For the text-containing cell, return its midpoint in [x, y] coordinate format. 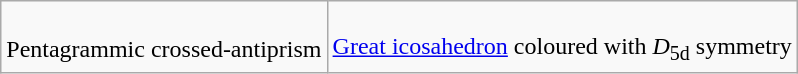
Great icosahedron coloured with D5d symmetry [562, 36]
Pentagrammic crossed-antiprism [164, 36]
